For the text-containing cell, return its midpoint in [x, y] coordinate format. 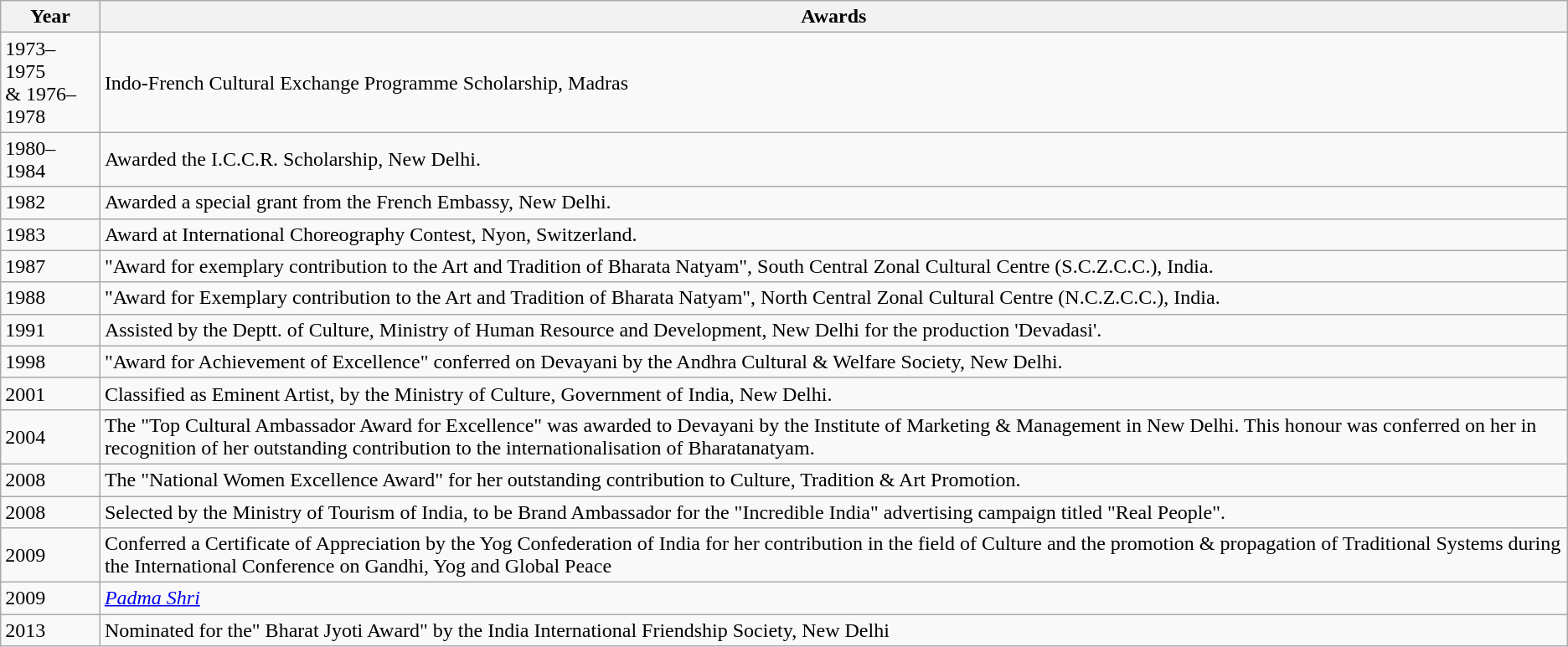
Awarded the I.C.C.R. Scholarship, New Delhi. [833, 159]
The "National Women Excellence Award" for her outstanding contribution to Culture, Tradition & Art Promotion. [833, 480]
Indo-French Cultural Exchange Programme Scholarship, Madras [833, 82]
Year [50, 17]
"Award for exemplary contribution to the Art and Tradition of Bharata Natyam", South Central Zonal Cultural Centre (S.C.Z.C.C.), India. [833, 266]
"Award for Achievement of Excellence" conferred on Devayani by the Andhra Cultural & Welfare Society, New Delhi. [833, 362]
2004 [50, 437]
Classified as Eminent Artist, by the Ministry of Culture, Government of India, New Delhi. [833, 393]
2001 [50, 393]
1980–1984 [50, 159]
1988 [50, 298]
2013 [50, 630]
"Award for Exemplary contribution to the Art and Tradition of Bharata Natyam", North Central Zonal Cultural Centre (N.C.Z.C.C.), India. [833, 298]
Award at International Choreography Contest, Nyon, Switzerland. [833, 234]
1973–1975& 1976–1978 [50, 82]
1987 [50, 266]
Padma Shri [833, 598]
Selected by the Ministry of Tourism of India, to be Brand Ambassador for the "Incredible India" advertising campaign titled "Real People". [833, 511]
Assisted by the Deptt. of Culture, Ministry of Human Resource and Development, New Delhi for the production 'Devadasi'. [833, 330]
1982 [50, 203]
1991 [50, 330]
Awarded a special grant from the French Embassy, New Delhi. [833, 203]
1983 [50, 234]
Nominated for the" Bharat Jyoti Award" by the India International Friendship Society, New Delhi [833, 630]
1998 [50, 362]
Awards [833, 17]
